Scan for the cell matching the given text and deliver its [x, y] coordinate at center. 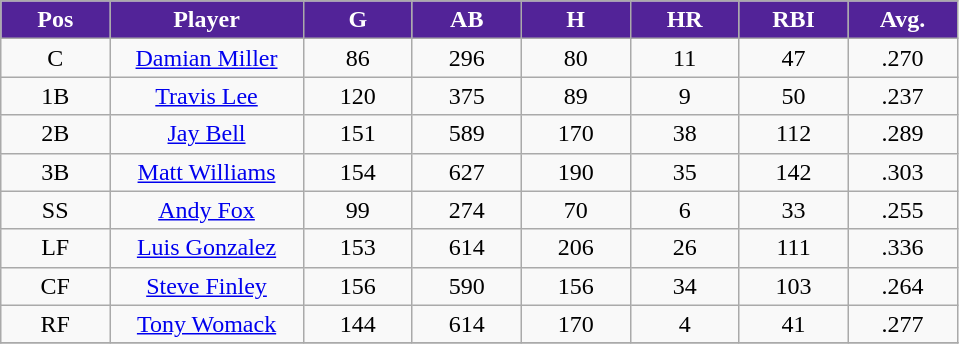
144 [358, 324]
Tony Womack [207, 324]
.277 [902, 324]
LF [56, 248]
35 [684, 172]
274 [466, 210]
589 [466, 134]
SS [56, 210]
89 [576, 96]
Damian Miller [207, 58]
47 [794, 58]
103 [794, 286]
Luis Gonzalez [207, 248]
154 [358, 172]
Pos [56, 20]
RBI [794, 20]
9 [684, 96]
AB [466, 20]
296 [466, 58]
Jay Bell [207, 134]
153 [358, 248]
590 [466, 286]
G [358, 20]
34 [684, 286]
11 [684, 58]
HR [684, 20]
3B [56, 172]
Steve Finley [207, 286]
Travis Lee [207, 96]
.336 [902, 248]
.289 [902, 134]
.303 [902, 172]
627 [466, 172]
50 [794, 96]
Andy Fox [207, 210]
C [56, 58]
80 [576, 58]
26 [684, 248]
H [576, 20]
Avg. [902, 20]
151 [358, 134]
6 [684, 210]
.270 [902, 58]
.237 [902, 96]
1B [56, 96]
41 [794, 324]
99 [358, 210]
86 [358, 58]
206 [576, 248]
142 [794, 172]
375 [466, 96]
190 [576, 172]
112 [794, 134]
38 [684, 134]
111 [794, 248]
.264 [902, 286]
.255 [902, 210]
Player [207, 20]
2B [56, 134]
RF [56, 324]
33 [794, 210]
CF [56, 286]
70 [576, 210]
4 [684, 324]
Matt Williams [207, 172]
120 [358, 96]
